Output the (x, y) coordinate of the center of the cell containing the given text.  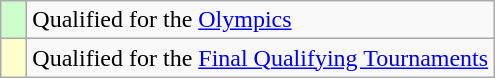
Qualified for the Olympics (260, 20)
Qualified for the Final Qualifying Tournaments (260, 58)
